Output the [X, Y] coordinate of the center of the cell containing the given text.  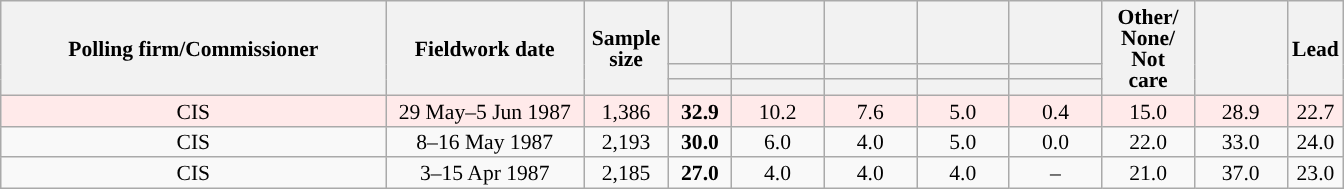
23.0 [1316, 174]
2,185 [626, 174]
28.9 [1240, 110]
7.6 [870, 110]
21.0 [1148, 174]
37.0 [1240, 174]
29 May–5 Jun 1987 [485, 110]
22.7 [1316, 110]
15.0 [1148, 110]
0.4 [1056, 110]
3–15 Apr 1987 [485, 174]
0.0 [1056, 142]
32.9 [700, 110]
Polling firm/Commissioner [194, 48]
33.0 [1240, 142]
22.0 [1148, 142]
Lead [1316, 48]
27.0 [700, 174]
1,386 [626, 110]
10.2 [778, 110]
8–16 May 1987 [485, 142]
– [1056, 174]
30.0 [700, 142]
6.0 [778, 142]
Sample size [626, 48]
Fieldwork date [485, 48]
2,193 [626, 142]
Other/None/Notcare [1148, 48]
24.0 [1316, 142]
